Extract the (X, Y) coordinate from the center of the cell holding the provided text.  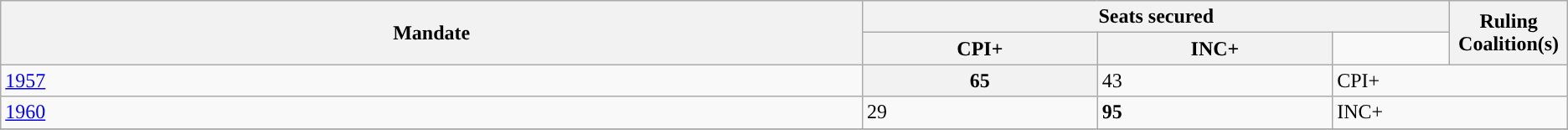
43 (1215, 81)
1957 (432, 81)
1960 (432, 112)
Seats secured (1156, 17)
Mandate (432, 33)
29 (980, 112)
95 (1215, 112)
65 (980, 81)
Ruling Coalition(s) (1509, 33)
